Identify which cell holds the provided text, then report its (X, Y) central coordinate. 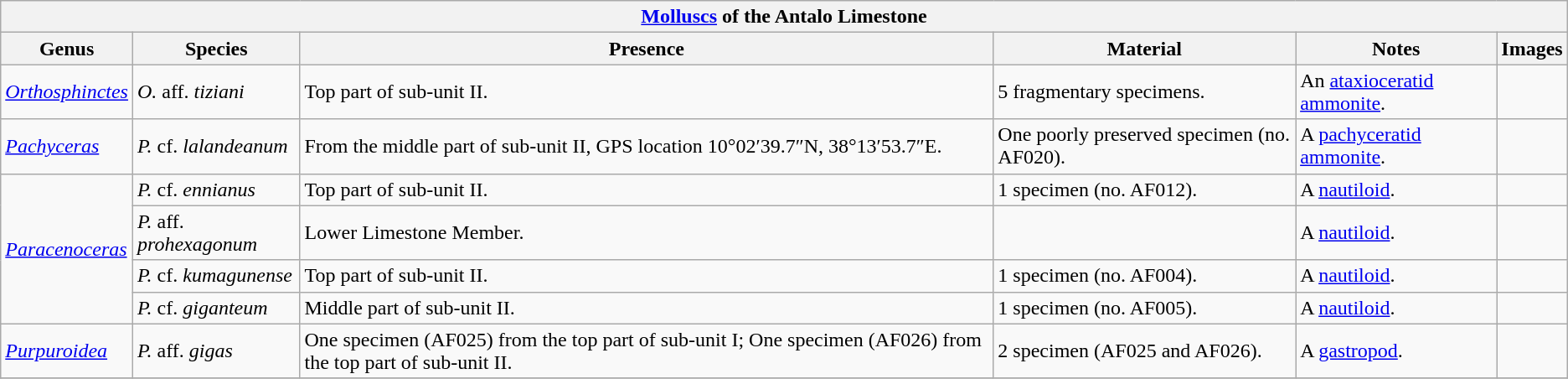
Notes (1396, 49)
P. aff. prohexagonum (216, 233)
Material (1144, 49)
Molluscs of the Antalo Limestone (784, 17)
Species (216, 49)
One poorly preserved specimen (no. AF020). (1144, 146)
Presence (647, 49)
Lower Limestone Member. (647, 233)
Pachyceras (67, 146)
5 fragmentary specimens. (1144, 92)
P. cf. ennianus (216, 189)
P. cf. lalandeanum (216, 146)
1 specimen (no. AF012). (1144, 189)
Genus (67, 49)
1 specimen (no. AF005). (1144, 308)
A pachyceratid ammonite. (1396, 146)
Middle part of sub-unit II. (647, 308)
P. cf. kumagunense (216, 276)
A gastropod. (1396, 350)
Purpuroidea (67, 350)
1 specimen (no. AF004). (1144, 276)
From the middle part of sub-unit II, GPS location 10°02′39.7″N, 38°13′53.7″E. (647, 146)
O. aff. tiziani (216, 92)
P. cf. giganteum (216, 308)
Orthosphinctes (67, 92)
One specimen (AF025) from the top part of sub-unit I; One specimen (AF026) from the top part of sub-unit II. (647, 350)
An ataxioceratid ammonite. (1396, 92)
2 specimen (AF025 and AF026). (1144, 350)
P. aff. gigas (216, 350)
Images (1532, 49)
Paracenoceras (67, 248)
